From the cell containing the given text, extract its center point as [X, Y] coordinate. 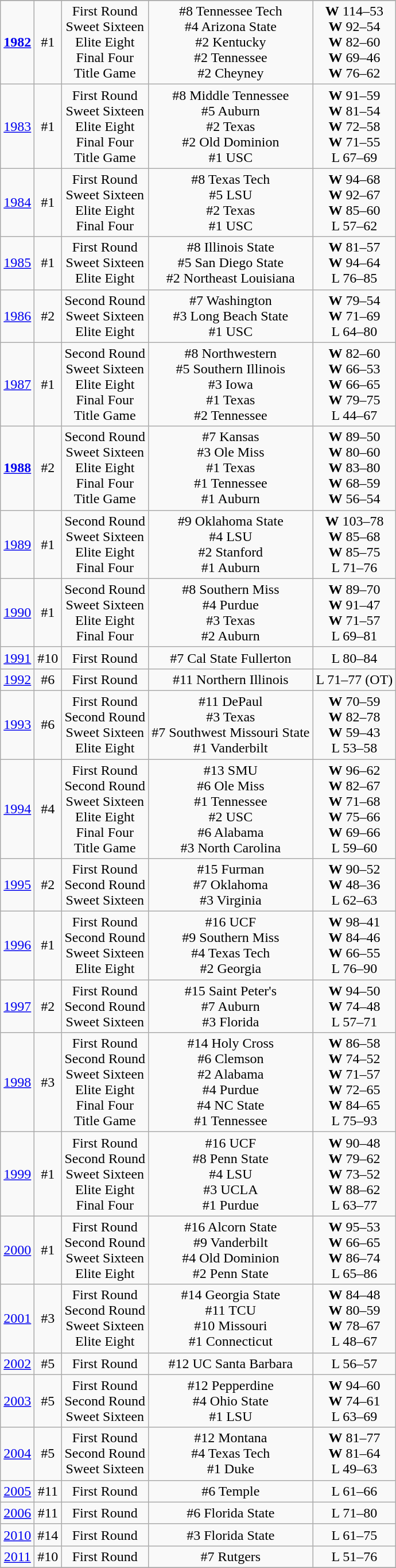
#8 Tennessee Tech#4 Arizona State#2 Kentucky#2 Tennessee#2 Cheyney [231, 43]
L 56–57 [355, 1364]
1993 [17, 725]
L 51–76 [355, 1557]
#14 Holy Cross#6 Clemson#2 Alabama#4 Purdue#4 NC State#1 Tennessee [231, 1082]
1998 [17, 1082]
W 90–48W 79–62W 73–52W 88–62L 63–77 [355, 1174]
W 79–54W 71–69L 64–80 [355, 316]
#12 Montana#4 Texas Tech#1 Duke [231, 1454]
2010 [17, 1535]
1986 [17, 316]
First RoundSweet SixteenElite EightFinal Four [105, 202]
#16 Alcorn State#9 Vanderbilt#4 Old Dominion#2 Penn State [231, 1250]
1992 [17, 679]
2000 [17, 1250]
1984 [17, 202]
#8 Northwestern#5 Southern Illinois#3 Iowa#1 Texas#2 Tennessee [231, 384]
W 70–59W 82–78W 59–43L 53–58 [355, 725]
1985 [17, 263]
2006 [17, 1513]
#16 UCF#9 Southern Miss#4 Texas Tech#2 Georgia [231, 945]
L 71–77 (OT) [355, 679]
#4 [48, 809]
First RoundSweet SixteenElite Eight [105, 263]
#9 Oklahoma State#4 LSU#2 Stanford#1 Auburn [231, 544]
#8 Middle Tennessee#5 Auburn#2 Texas#2 Old Dominion#1 USC [231, 126]
L 61–75 [355, 1535]
1987 [17, 384]
W 94–60W 74–61L 63–69 [355, 1401]
#12 UC Santa Barbara [231, 1364]
#6 Florida State [231, 1513]
W 98–41W 84–46W 66–55L 76–90 [355, 945]
1995 [17, 885]
W 81–77W 81–64L 49–63 [355, 1454]
2001 [17, 1319]
#8 Southern Miss#4 Purdue#3 Texas#2 Auburn [231, 612]
#16 UCF#8 Penn State#4 LSU#3 UCLA#1 Purdue [231, 1174]
1996 [17, 945]
W 94–50W 74–48L 57–71 [355, 1006]
W 95–53W 66–65W 86–74L 65–86 [355, 1250]
#6 Temple [231, 1491]
1997 [17, 1006]
W 114–53W 92–54W 82–60W 69–46W 76–62 [355, 43]
#7 Rutgers [231, 1557]
W 90–52W 48–36L 62–63 [355, 885]
1988 [17, 468]
Second RoundSweet SixteenElite Eight [105, 316]
#7 Cal State Fullerton [231, 658]
1991 [17, 658]
W 82–60W 66–53W 66–65W 79–75L 44–67 [355, 384]
W 89–50W 80–60W 83–80W 68–59W 56–54 [355, 468]
#3 Florida State [231, 1535]
W 91–59W 81–54W 72–58W 71–55L 67–69 [355, 126]
W 84–48W 80–59W 78–67L 48–67 [355, 1319]
1989 [17, 544]
#15 Furman#7 Oklahoma#3 Virginia [231, 885]
#12 Pepperdine#4 Ohio State#1 LSU [231, 1401]
L 80–84 [355, 658]
#7 Washington#3 Long Beach State#1 USC [231, 316]
W 103–78W 85–68W 85–75L 71–76 [355, 544]
#7 Kansas#3 Ole Miss#1 Texas#1 Tennessee#1 Auburn [231, 468]
W 81–57W 94–64L 76–85 [355, 263]
1982 [17, 43]
W 94–68W 92–67W 85–60L 57–62 [355, 202]
W 86–58W 74–52W 71–57W 72–65W 84–65L 75–93 [355, 1082]
#11 DePaul#3 Texas#7 Southwest Missouri State#1 Vanderbilt [231, 725]
2002 [17, 1364]
#8 Texas Tech#5 LSU#2 Texas#1 USC [231, 202]
W 89–70W 91–47W 71–57L 69–81 [355, 612]
L 61–66 [355, 1491]
1983 [17, 126]
L 71–80 [355, 1513]
#8 Illinois State#5 San Diego State#2 Northeast Louisiana [231, 263]
First RoundSecond RoundSweet SixteenElite EightFinal Four [105, 1174]
2005 [17, 1491]
#13 SMU#6 Ole Miss#1 Tennessee#2 USC#6 Alabama#3 North Carolina [231, 809]
#14 Georgia State#11 TCU#10 Missouri#1 Connecticut [231, 1319]
#11 Northern Illinois [231, 679]
#15 Saint Peter's#7 Auburn#3 Florida [231, 1006]
W 96–62W 82–67W 71–68W 75–66W 69–66L 59–60 [355, 809]
#14 [48, 1535]
2004 [17, 1454]
2003 [17, 1401]
1994 [17, 809]
1999 [17, 1174]
2011 [17, 1557]
1990 [17, 612]
